Return the [x, y] coordinate for the center point of the cell that contains the specified text.  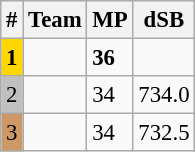
2 [12, 95]
dSB [164, 20]
734.0 [164, 95]
# [12, 20]
1 [12, 58]
MP [110, 20]
36 [110, 58]
3 [12, 133]
732.5 [164, 133]
Team [55, 20]
